Determine the (X, Y) coordinate at the center of the cell enclosing the given text.  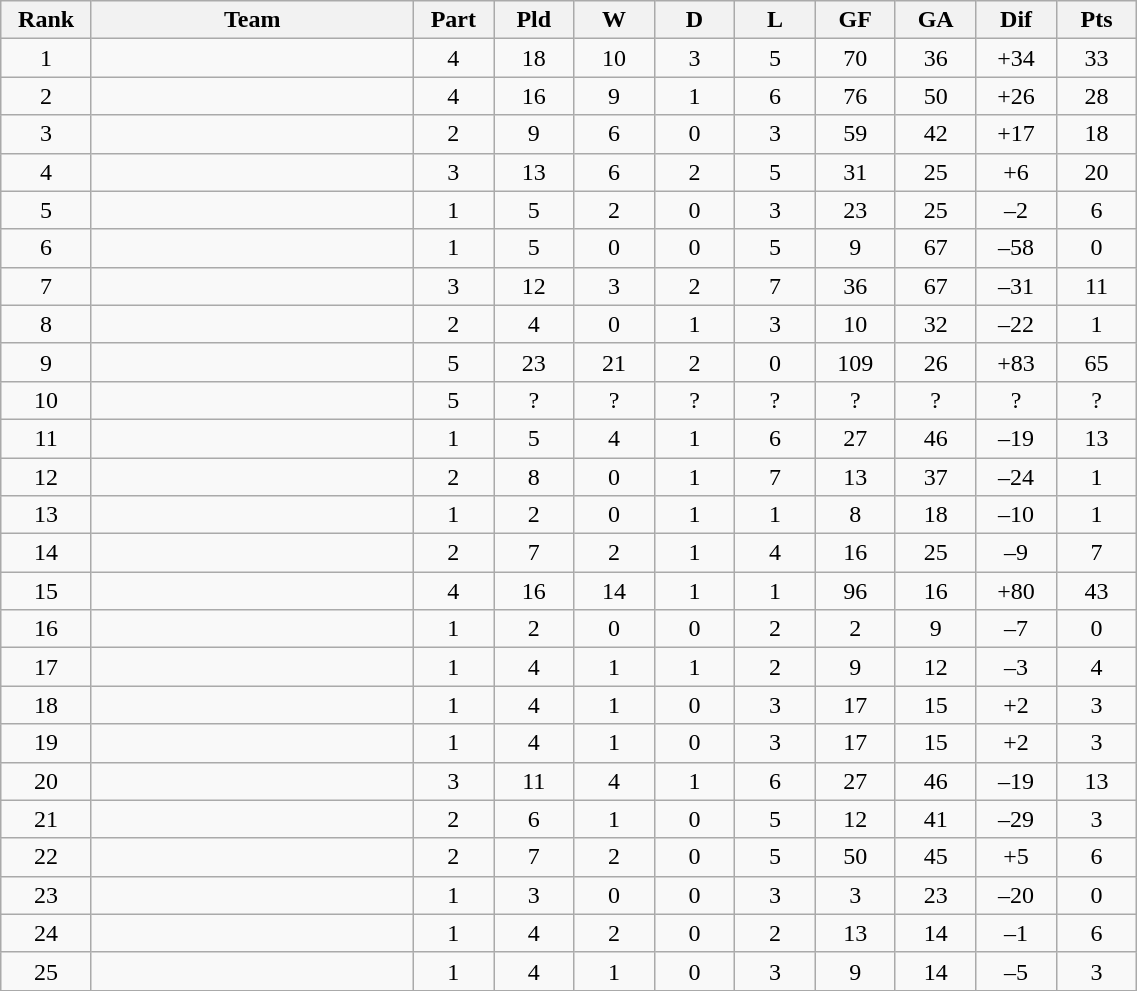
59 (855, 134)
–5 (1016, 971)
–9 (1016, 553)
96 (855, 591)
D (694, 20)
22 (46, 857)
+5 (1016, 857)
19 (46, 743)
W (614, 20)
24 (46, 933)
Pld (534, 20)
28 (1096, 96)
70 (855, 58)
+26 (1016, 96)
41 (935, 819)
26 (935, 362)
43 (1096, 591)
+6 (1016, 172)
L (775, 20)
Part (453, 20)
+34 (1016, 58)
–3 (1016, 667)
–58 (1016, 248)
–1 (1016, 933)
76 (855, 96)
31 (855, 172)
42 (935, 134)
37 (935, 477)
+17 (1016, 134)
–22 (1016, 324)
+80 (1016, 591)
+83 (1016, 362)
Rank (46, 20)
Pts (1096, 20)
–10 (1016, 515)
45 (935, 857)
–31 (1016, 286)
–29 (1016, 819)
GF (855, 20)
65 (1096, 362)
33 (1096, 58)
109 (855, 362)
–24 (1016, 477)
Dif (1016, 20)
–20 (1016, 895)
Team (252, 20)
GA (935, 20)
–2 (1016, 210)
32 (935, 324)
–7 (1016, 629)
